Search for the cell housing the specified text and yield its [X, Y] center coordinate. 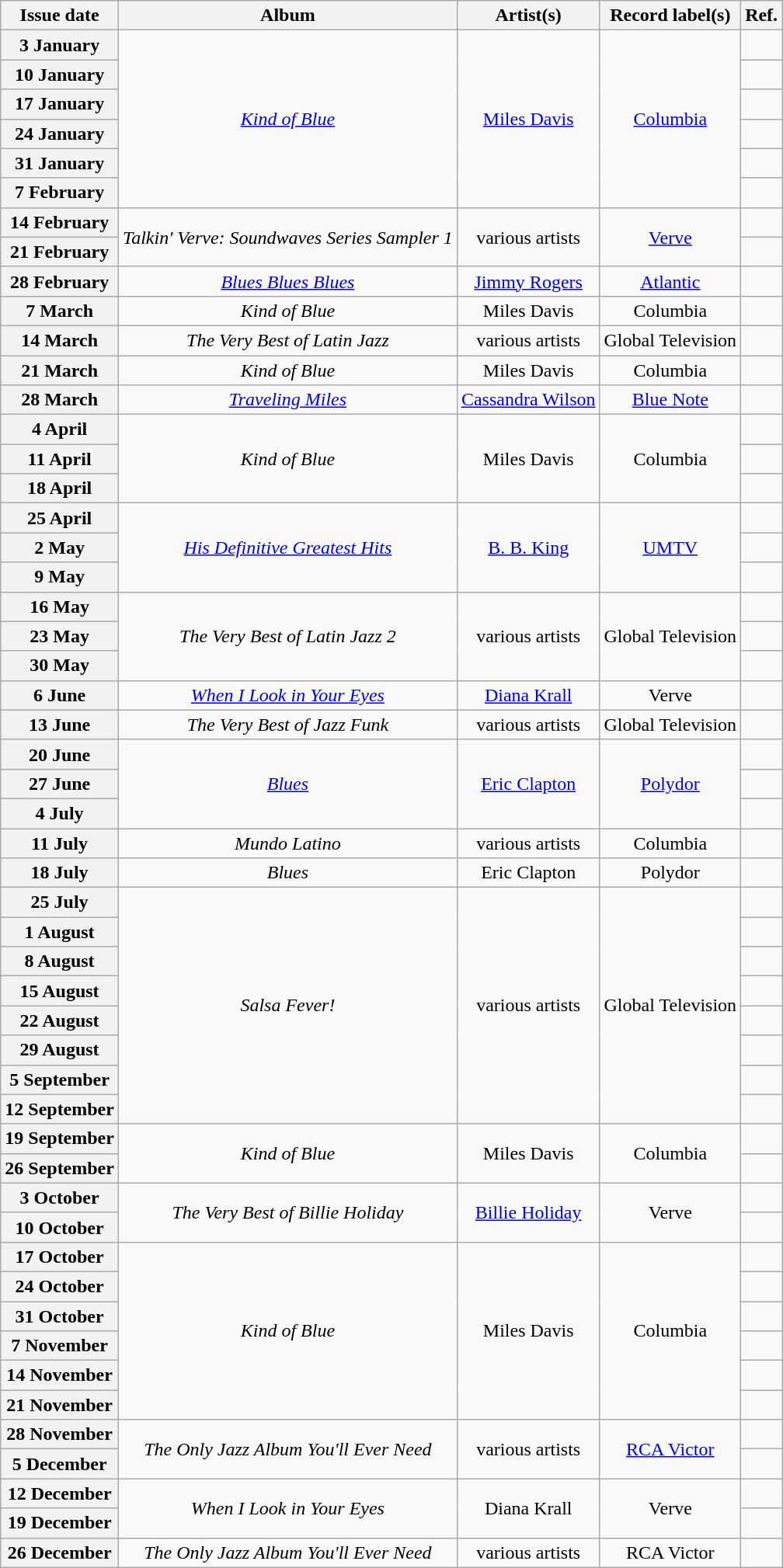
Album [287, 16]
12 September [60, 1109]
Ref. [761, 16]
Billie Holiday [528, 1212]
The Very Best of Latin Jazz [287, 340]
19 September [60, 1139]
28 February [60, 281]
9 May [60, 577]
The Very Best of Latin Jazz 2 [287, 636]
Mundo Latino [287, 843]
Talkin' Verve: Soundwaves Series Sampler 1 [287, 237]
26 December [60, 1552]
Atlantic [670, 281]
19 December [60, 1523]
14 February [60, 222]
3 October [60, 1198]
Record label(s) [670, 16]
18 April [60, 488]
8 August [60, 961]
5 September [60, 1080]
25 April [60, 518]
11 April [60, 459]
4 April [60, 429]
The Very Best of Billie Holiday [287, 1212]
His Definitive Greatest Hits [287, 548]
16 May [60, 607]
31 January [60, 163]
Salsa Fever! [287, 1006]
Traveling Miles [287, 400]
10 January [60, 75]
28 March [60, 400]
3 January [60, 45]
The Very Best of Jazz Funk [287, 725]
14 March [60, 340]
7 February [60, 193]
24 October [60, 1286]
UMTV [670, 548]
23 May [60, 636]
5 December [60, 1464]
24 January [60, 134]
15 August [60, 991]
Artist(s) [528, 16]
21 November [60, 1405]
B. B. King [528, 548]
1 August [60, 932]
Issue date [60, 16]
Blues Blues Blues [287, 281]
7 March [60, 311]
31 October [60, 1316]
17 January [60, 104]
27 June [60, 784]
14 November [60, 1375]
6 June [60, 695]
30 May [60, 666]
28 November [60, 1434]
Cassandra Wilson [528, 400]
4 July [60, 813]
25 July [60, 902]
26 September [60, 1168]
20 June [60, 754]
Blue Note [670, 400]
Jimmy Rogers [528, 281]
18 July [60, 873]
12 December [60, 1493]
2 May [60, 548]
11 July [60, 843]
13 June [60, 725]
10 October [60, 1227]
21 March [60, 370]
21 February [60, 252]
7 November [60, 1346]
29 August [60, 1050]
22 August [60, 1020]
17 October [60, 1257]
